Provide the (X, Y) coordinate of the cell's center where the given text is located.  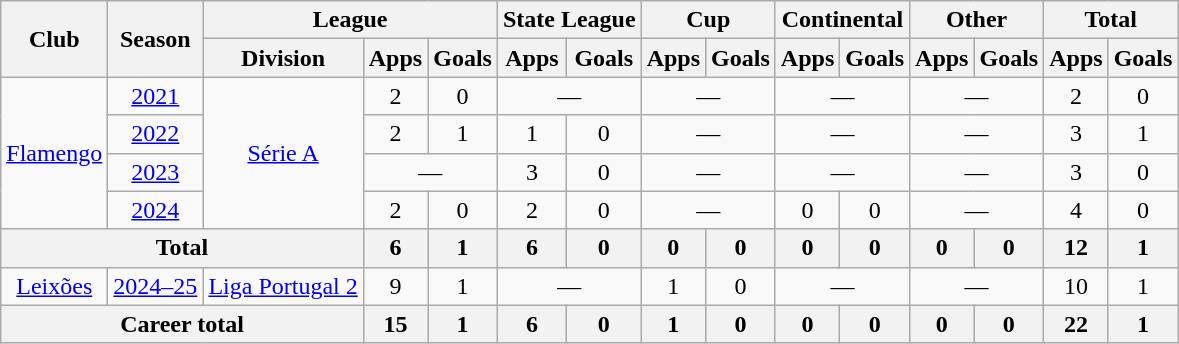
Liga Portugal 2 (283, 286)
22 (1076, 324)
Division (283, 58)
2023 (156, 172)
Continental (842, 20)
15 (395, 324)
Série A (283, 153)
Career total (182, 324)
10 (1076, 286)
12 (1076, 248)
2022 (156, 134)
Season (156, 39)
2021 (156, 96)
Cup (708, 20)
2024 (156, 210)
Club (54, 39)
9 (395, 286)
Flamengo (54, 153)
Other (977, 20)
4 (1076, 210)
2024–25 (156, 286)
League (350, 20)
Leixões (54, 286)
State League (569, 20)
